Extract the (X, Y) coordinate from the center of the cell holding the provided text.  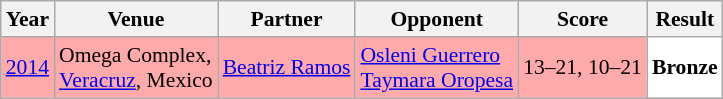
2014 (28, 68)
Bronze (685, 68)
Opponent (436, 19)
Venue (136, 19)
Year (28, 19)
Omega Complex,Veracruz, Mexico (136, 68)
Partner (287, 19)
Result (685, 19)
Beatriz Ramos (287, 68)
Score (582, 19)
13–21, 10–21 (582, 68)
Osleni Guerrero Taymara Oropesa (436, 68)
